Find where the given text appears and provide that cell's center as [x, y] coordinate. 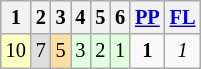
6 [120, 17]
7 [41, 51]
10 [16, 51]
FL [183, 17]
4 [80, 17]
PP [148, 17]
